Extract the [X, Y] coordinate from the center of the cell holding the provided text.  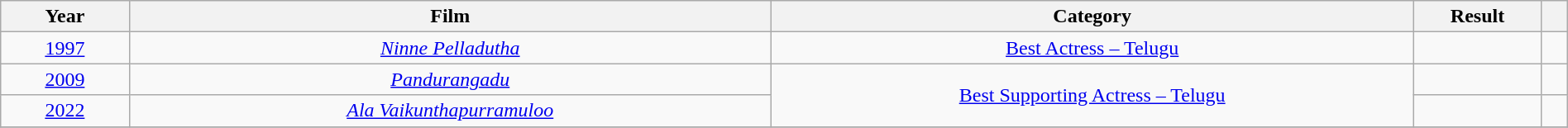
Year [65, 17]
2009 [65, 79]
Best Actress – Telugu [1092, 48]
Pandurangadu [450, 79]
Result [1477, 17]
1997 [65, 48]
Best Supporting Actress – Telugu [1092, 95]
Ninne Pelladutha [450, 48]
2022 [65, 111]
Film [450, 17]
Category [1092, 17]
Ala Vaikunthapurramuloo [450, 111]
